Scan for the cell matching the given text and deliver its [x, y] coordinate at center. 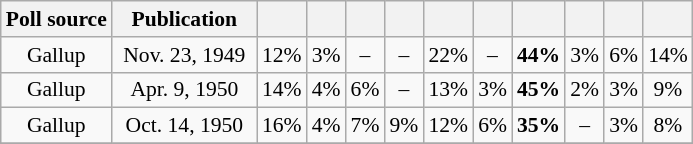
Publication [184, 19]
16% [282, 126]
2% [584, 90]
Apr. 9, 1950 [184, 90]
Poll source [56, 19]
35% [538, 126]
Oct. 14, 1950 [184, 126]
Nov. 23, 1949 [184, 55]
13% [448, 90]
7% [366, 126]
8% [668, 126]
44% [538, 55]
22% [448, 55]
45% [538, 90]
